Return the [x, y] coordinate for the center point of the cell that contains the specified text.  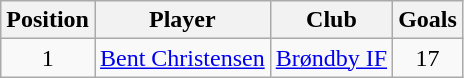
Club [331, 20]
Brøndby IF [331, 58]
Position [48, 20]
Player [182, 20]
Bent Christensen [182, 58]
17 [428, 58]
Goals [428, 20]
1 [48, 58]
